Provide the (x, y) coordinate of the cell's center where the given text is located.  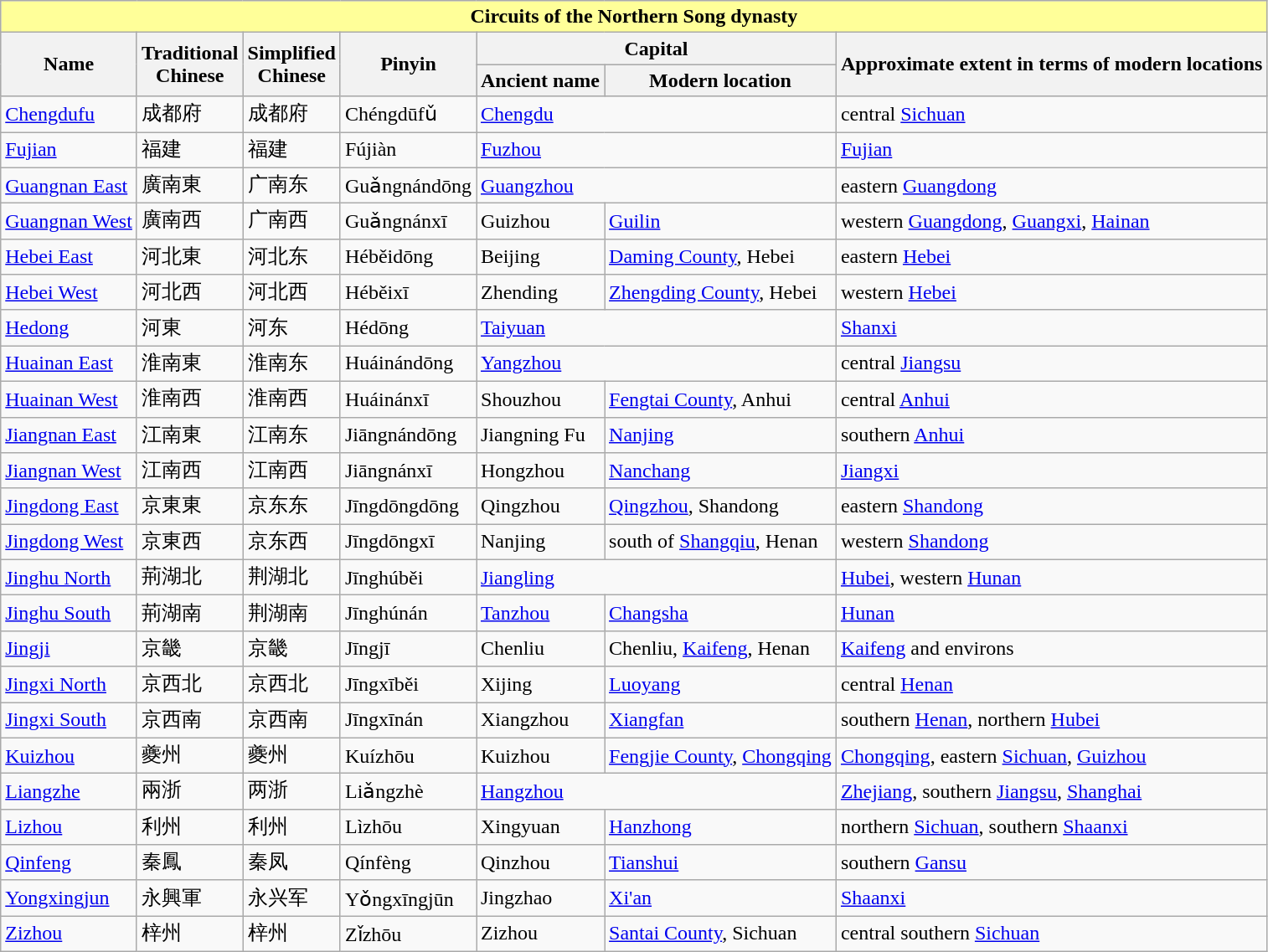
Qingzhou, Shandong (720, 506)
Hongzhou (539, 471)
Guilin (720, 221)
淮南东 (291, 363)
Name (69, 64)
Taiyuan (656, 328)
Jīngxīnán (408, 720)
Jīngdōngdōng (408, 506)
Capital (656, 49)
Hubei, western Hunan (1052, 578)
Lizhou (69, 827)
southern Henan, northern Hubei (1052, 720)
southern Anhui (1052, 435)
Yǒngxīngjūn (408, 898)
Guǎngnándōng (408, 186)
Jingxi North (69, 685)
淮南東 (189, 363)
Héběixī (408, 293)
京東西 (189, 543)
central Anhui (1052, 399)
Chenliu, Kaifeng, Henan (720, 648)
Lìzhōu (408, 827)
Hédōng (408, 328)
京东西 (291, 543)
eastern Hebei (1052, 256)
京東東 (189, 506)
Jiangnan East (69, 435)
Pinyin (408, 64)
永兴军 (291, 898)
Huainan West (69, 399)
Héběidōng (408, 256)
Jingxi South (69, 720)
Jingji (69, 648)
Ancient name (539, 80)
northern Sichuan, southern Shaanxi (1052, 827)
秦凤 (291, 862)
两浙 (291, 792)
Yangzhou (656, 363)
Tianshui (720, 862)
荆湖南 (291, 613)
Zhengding County, Hebei (720, 293)
Jinghu North (69, 578)
Chengdu (656, 114)
河东 (291, 328)
Jiangning Fu (539, 435)
Changsha (720, 613)
Jīngjī (408, 648)
Hebei East (69, 256)
Approximate extent in terms of modern locations (1052, 64)
永興軍 (189, 898)
廣南東 (189, 186)
Guangnan West (69, 221)
central Jiangsu (1052, 363)
Luoyang (720, 685)
Guǎngnánxī (408, 221)
Huáinánxī (408, 399)
广南东 (291, 186)
Jiāngnándōng (408, 435)
Hangzhou (656, 792)
Zǐzhōu (408, 934)
Fengjie County, Chongqing (720, 755)
荊湖南 (189, 613)
TraditionalChinese (189, 64)
荆湖北 (291, 578)
Chenliu (539, 648)
Daming County, Hebei (720, 256)
广南西 (291, 221)
Jīngxīběi (408, 685)
Jingdong East (69, 506)
southern Gansu (1052, 862)
Hedong (69, 328)
河北东 (291, 256)
central Henan (1052, 685)
Kuízhōu (408, 755)
Jiangling (656, 578)
Xiangzhou (539, 720)
兩浙 (189, 792)
河東 (189, 328)
south of Shangqiu, Henan (720, 543)
Jinghu South (69, 613)
Guangzhou (656, 186)
Jīngdōngxī (408, 543)
Jiangnan West (69, 471)
western Hebei (1052, 293)
Jingdong West (69, 543)
Qingzhou (539, 506)
Xi'an (720, 898)
SimplifiedChinese (291, 64)
Shanxi (1052, 328)
Qínfèng (408, 862)
Fuzhou (656, 151)
Jīnghúběi (408, 578)
Circuits of the Northern Song dynasty (634, 17)
Jingzhao (539, 898)
Shouzhou (539, 399)
Qinfeng (69, 862)
eastern Guangdong (1052, 186)
Beijing (539, 256)
Guangnan East (69, 186)
Hebei West (69, 293)
Zhending (539, 293)
Guizhou (539, 221)
Qinzhou (539, 862)
Xiangfan (720, 720)
Tanzhou (539, 613)
京东东 (291, 506)
Jiangxi (1052, 471)
Fújiàn (408, 151)
Zhejiang, southern Jiangsu, Shanghai (1052, 792)
Santai County, Sichuan (720, 934)
Chengdufu (69, 114)
central Sichuan (1052, 114)
Huainan East (69, 363)
Hanzhong (720, 827)
Modern location (720, 80)
江南東 (189, 435)
Jiāngnánxī (408, 471)
廣南西 (189, 221)
central southern Sichuan (1052, 934)
Kaifeng and environs (1052, 648)
Fengtai County, Anhui (720, 399)
Jīnghúnán (408, 613)
荊湖北 (189, 578)
western Shandong (1052, 543)
Chongqing, eastern Sichuan, Guizhou (1052, 755)
Chéngdūfǔ (408, 114)
河北東 (189, 256)
Xijing (539, 685)
Yongxingjun (69, 898)
Huáinándōng (408, 363)
Xingyuan (539, 827)
Liangzhe (69, 792)
江南东 (291, 435)
Shaanxi (1052, 898)
Liǎngzhè (408, 792)
秦鳳 (189, 862)
western Guangdong, Guangxi, Hainan (1052, 221)
eastern Shandong (1052, 506)
Hunan (1052, 613)
Nanchang (720, 471)
